Find where the given text appears and provide that cell's center as [x, y] coordinate. 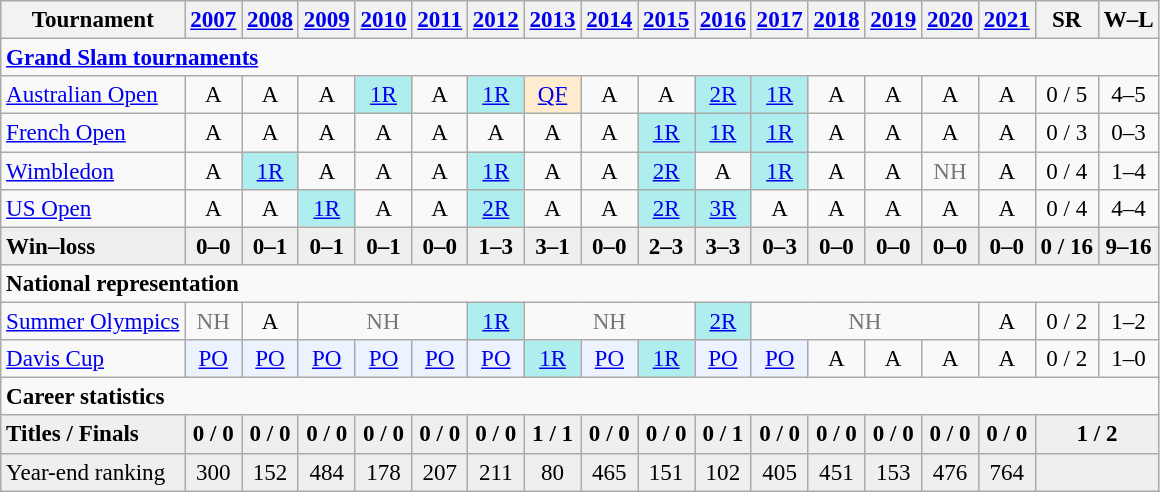
2018 [836, 20]
2010 [384, 20]
764 [1006, 472]
465 [610, 472]
Wimbledon [93, 171]
1–3 [496, 246]
484 [326, 472]
2020 [950, 20]
2–3 [666, 246]
National representation [580, 284]
2019 [894, 20]
SR [1066, 20]
2012 [496, 20]
2017 [780, 20]
2009 [326, 20]
1 / 2 [1097, 435]
211 [496, 472]
4–4 [1128, 209]
1–0 [1128, 359]
1–4 [1128, 171]
3R [722, 209]
2013 [552, 20]
0 / 16 [1066, 246]
Career statistics [580, 397]
Grand Slam tournaments [580, 58]
0 / 1 [722, 435]
W–L [1128, 20]
152 [270, 472]
Tournament [93, 20]
1 / 1 [552, 435]
2015 [666, 20]
80 [552, 472]
9–16 [1128, 246]
Australian Open [93, 95]
QF [552, 95]
Davis Cup [93, 359]
476 [950, 472]
2011 [440, 20]
3–3 [722, 246]
1–2 [1128, 322]
2021 [1006, 20]
2008 [270, 20]
178 [384, 472]
French Open [93, 133]
4–5 [1128, 95]
0 / 5 [1066, 95]
2007 [214, 20]
300 [214, 472]
3–1 [552, 246]
US Open [93, 209]
151 [666, 472]
153 [894, 472]
Titles / Finals [93, 435]
102 [722, 472]
2014 [610, 20]
Year-end ranking [93, 472]
207 [440, 472]
405 [780, 472]
0 / 3 [1066, 133]
Win–loss [93, 246]
Summer Olympics [93, 322]
451 [836, 472]
2016 [722, 20]
